For the text-containing cell, return its midpoint in (x, y) coordinate format. 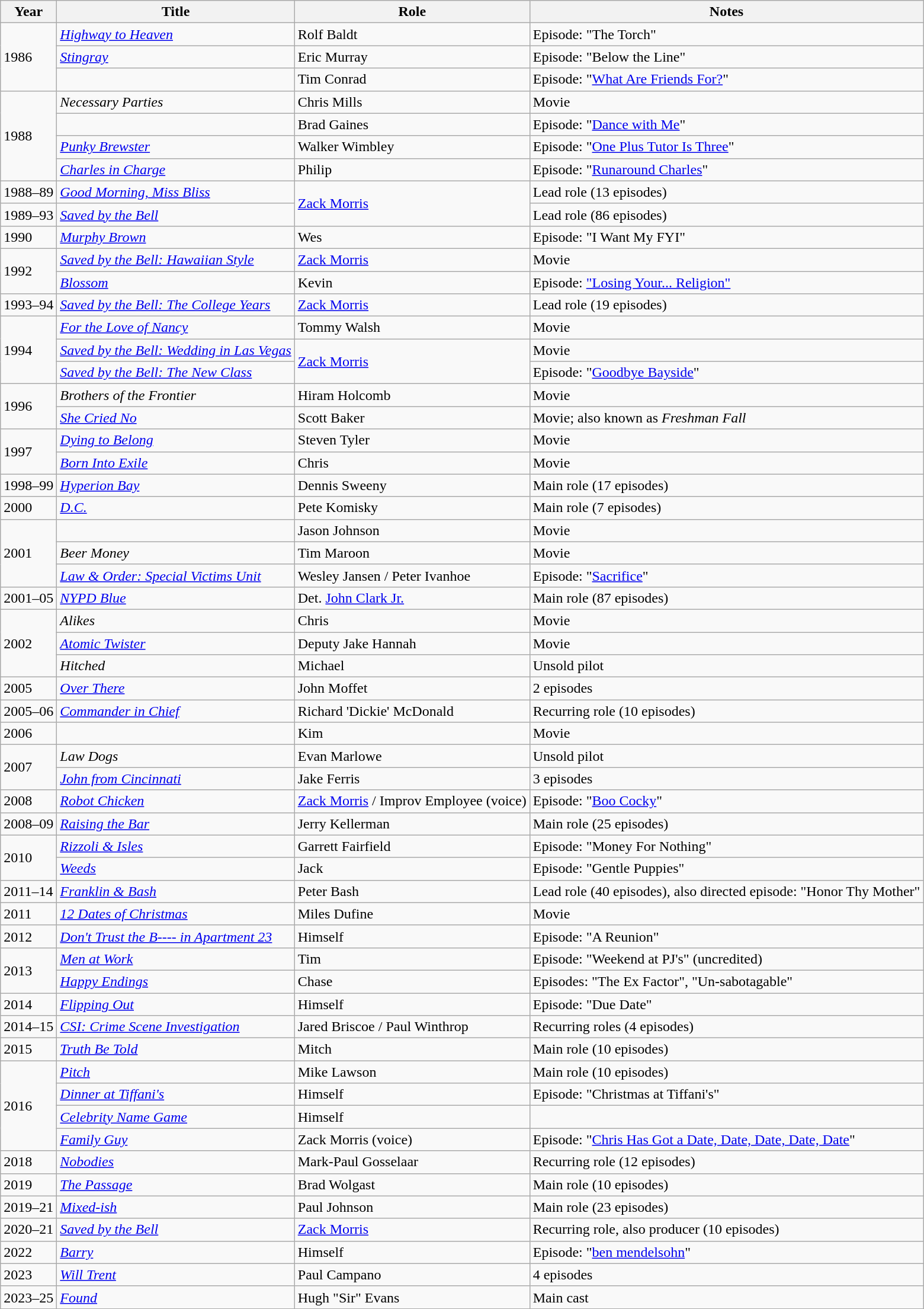
Episode: "Weekend at PJ's" (uncredited) (726, 959)
Episode: "Dance with Me" (726, 124)
2011–14 (28, 891)
Garrett Fairfield (412, 846)
Episode: "Money For Nothing" (726, 846)
Movie; also known as Freshman Fall (726, 418)
Alikes (175, 620)
Recurring role, also producer (10 episodes) (726, 1230)
Eric Murray (412, 57)
Richard 'Dickie' McDonald (412, 711)
For the Love of Nancy (175, 328)
Tommy Walsh (412, 328)
2012 (28, 936)
1988 (28, 136)
Year (28, 12)
Saved by the Bell: Wedding in Las Vegas (175, 350)
Law Dogs (175, 756)
Hugh "Sir" Evans (412, 1297)
2013 (28, 970)
Jason Johnson (412, 530)
Nobodies (175, 1162)
Jake Ferris (412, 779)
Lead role (13 episodes) (726, 192)
2002 (28, 643)
Hyperion Bay (175, 485)
Good Morning, Miss Bliss (175, 192)
Tim Conrad (412, 79)
Main role (25 episodes) (726, 824)
Brad Gaines (412, 124)
Will Trent (175, 1275)
Main role (7 episodes) (726, 508)
2006 (28, 734)
Murphy Brown (175, 237)
Truth Be Told (175, 1049)
Rolf Baldt (412, 34)
Zack Morris (voice) (412, 1140)
Chris Mills (412, 102)
Highway to Heaven (175, 34)
John Moffet (412, 689)
1998–99 (28, 485)
CSI: Crime Scene Investigation (175, 1027)
2001 (28, 553)
Rizzoli & Isles (175, 846)
Jack (412, 869)
Necessary Parties (175, 102)
1994 (28, 350)
2005 (28, 689)
Main role (23 episodes) (726, 1207)
Philip (412, 169)
Lead role (40 episodes), also directed episode: "Honor Thy Mother" (726, 891)
Tim Maroon (412, 553)
1997 (28, 452)
2014–15 (28, 1027)
Happy Endings (175, 981)
Commander in Chief (175, 711)
2019–21 (28, 1207)
Wesley Jansen / Peter Ivanhoe (412, 575)
2 episodes (726, 689)
1988–89 (28, 192)
John from Cincinnati (175, 779)
1990 (28, 237)
2022 (28, 1252)
Title (175, 12)
Paul Johnson (412, 1207)
Episode: "Chris Has Got a Date, Date, Date, Date, Date" (726, 1140)
4 episodes (726, 1275)
Don't Trust the B---- in Apartment 23 (175, 936)
Over There (175, 689)
Chase (412, 981)
Recurring roles (4 episodes) (726, 1027)
2018 (28, 1162)
Mitch (412, 1049)
Pete Komisky (412, 508)
Main role (87 episodes) (726, 598)
Lead role (86 episodes) (726, 215)
2019 (28, 1185)
Deputy Jake Hannah (412, 643)
Episode: "Christmas at Tiffani's" (726, 1094)
2007 (28, 767)
Det. John Clark Jr. (412, 598)
Charles in Charge (175, 169)
Role (412, 12)
Raising the Bar (175, 824)
She Cried No (175, 418)
Saved by the Bell: Hawaiian Style (175, 260)
Pitch (175, 1072)
Barry (175, 1252)
Recurring role (12 episodes) (726, 1162)
Jared Briscoe / Paul Winthrop (412, 1027)
Episode: "Due Date" (726, 1004)
Weeds (175, 869)
Kim (412, 734)
Paul Campano (412, 1275)
The Passage (175, 1185)
Punky Brewster (175, 147)
2023–25 (28, 1297)
1989–93 (28, 215)
Episode: "Gentle Puppies" (726, 869)
Flipping Out (175, 1004)
Hiram Holcomb (412, 395)
Dennis Sweeny (412, 485)
Lead role (19 episodes) (726, 305)
Peter Bash (412, 891)
2001–05 (28, 598)
Steven Tyler (412, 440)
Family Guy (175, 1140)
Episode: "A Reunion" (726, 936)
Franklin & Bash (175, 891)
Episode: "Below the Line" (726, 57)
Blossom (175, 283)
Miles Dufine (412, 914)
Stingray (175, 57)
Episode: "I Want My FYI" (726, 237)
Hitched (175, 666)
Brad Wolgast (412, 1185)
NYPD Blue (175, 598)
Episode: "Losing Your... Religion" (726, 283)
Episode: "Boo Cocky" (726, 801)
2015 (28, 1049)
2005–06 (28, 711)
Law & Order: Special Victims Unit (175, 575)
Kevin (412, 283)
2011 (28, 914)
Saved by the Bell: The New Class (175, 373)
Episode: "Sacrifice" (726, 575)
Episodes: "The Ex Factor", "Un-sabotagable" (726, 981)
2008–09 (28, 824)
Born Into Exile (175, 463)
Main role (17 episodes) (726, 485)
Tim (412, 959)
2014 (28, 1004)
Mark-Paul Gosselaar (412, 1162)
Brothers of the Frontier (175, 395)
Jerry Kellerman (412, 824)
Evan Marlowe (412, 756)
2023 (28, 1275)
Walker Wimbley (412, 147)
1993–94 (28, 305)
Zack Morris / Improv Employee (voice) (412, 801)
Notes (726, 12)
Atomic Twister (175, 643)
Found (175, 1297)
Mixed-ish (175, 1207)
1992 (28, 271)
D.C. (175, 508)
Episode: "ben mendelsohn" (726, 1252)
Robot Chicken (175, 801)
12 Dates of Christmas (175, 914)
Saved by the Bell: The College Years (175, 305)
Men at Work (175, 959)
Episode: "One Plus Tutor Is Three" (726, 147)
Scott Baker (412, 418)
Michael (412, 666)
2020–21 (28, 1230)
Mike Lawson (412, 1072)
1996 (28, 407)
Dinner at Tiffani's (175, 1094)
Episode: "Runaround Charles" (726, 169)
2000 (28, 508)
Episode: "Goodbye Bayside" (726, 373)
2010 (28, 857)
Wes (412, 237)
Celebrity Name Game (175, 1117)
Beer Money (175, 553)
2008 (28, 801)
Episode: "What Are Friends For?" (726, 79)
Episode: "The Torch" (726, 34)
Main cast (726, 1297)
1986 (28, 57)
Recurring role (10 episodes) (726, 711)
Dying to Belong (175, 440)
2016 (28, 1106)
3 episodes (726, 779)
